Identify which cell holds the provided text, then report its (x, y) central coordinate. 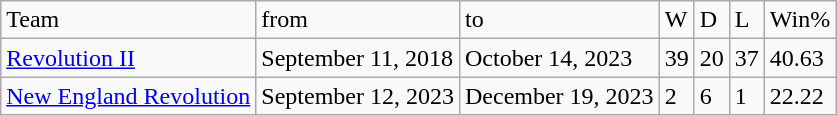
40.63 (800, 58)
September 12, 2023 (358, 96)
37 (746, 58)
October 14, 2023 (559, 58)
Team (128, 20)
to (559, 20)
D (712, 20)
39 (676, 58)
Win% (800, 20)
6 (712, 96)
L (746, 20)
September 11, 2018 (358, 58)
22.22 (800, 96)
from (358, 20)
20 (712, 58)
2 (676, 96)
New England Revolution (128, 96)
1 (746, 96)
December 19, 2023 (559, 96)
W (676, 20)
Revolution II (128, 58)
